Provide the [x, y] coordinate of the cell's center where the given text is located.  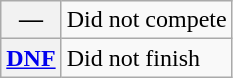
— [31, 20]
Did not finish [146, 58]
DNF [31, 58]
Did not compete [146, 20]
